Find where the given text appears and provide that cell's center as [x, y] coordinate. 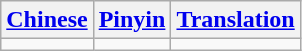
Translation [236, 20]
Pinyin [132, 20]
Chinese [47, 20]
